Scan for the cell matching the given text and deliver its (X, Y) coordinate at center. 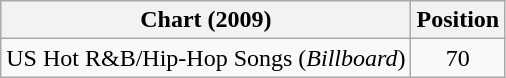
Position (458, 20)
70 (458, 58)
US Hot R&B/Hip-Hop Songs (Billboard) (206, 58)
Chart (2009) (206, 20)
